Locate the cell with the specified text and output its (X, Y) center coordinate. 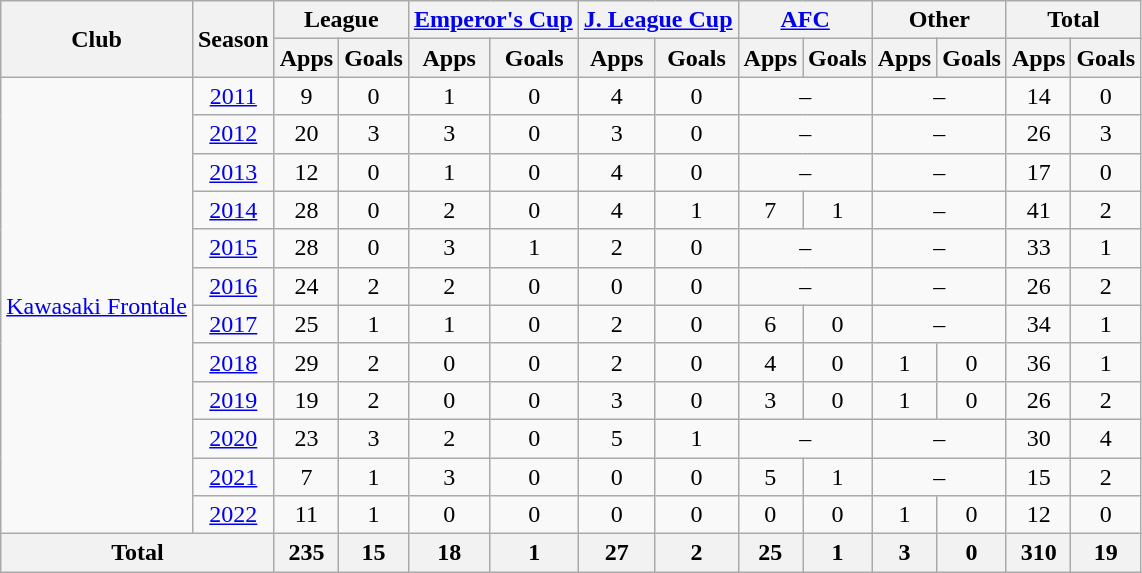
2016 (233, 286)
18 (449, 553)
League (341, 20)
235 (306, 553)
14 (1038, 96)
2012 (233, 134)
Kawasaki Frontale (97, 306)
9 (306, 96)
2019 (233, 400)
2013 (233, 172)
J. League Cup (658, 20)
27 (616, 553)
23 (306, 438)
30 (1038, 438)
41 (1038, 210)
17 (1038, 172)
24 (306, 286)
33 (1038, 248)
20 (306, 134)
2022 (233, 515)
Other (939, 20)
2017 (233, 324)
11 (306, 515)
34 (1038, 324)
Club (97, 39)
2021 (233, 477)
2018 (233, 362)
Emperor's Cup (493, 20)
36 (1038, 362)
2014 (233, 210)
2011 (233, 96)
2020 (233, 438)
29 (306, 362)
6 (770, 324)
2015 (233, 248)
Season (233, 39)
310 (1038, 553)
AFC (805, 20)
